From the cell containing the given text, extract its center point as [x, y] coordinate. 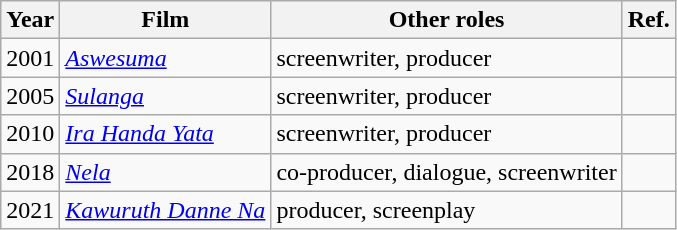
co-producer, dialogue, screenwriter [446, 172]
2018 [30, 172]
2021 [30, 210]
2005 [30, 96]
2010 [30, 134]
Year [30, 20]
Ira Handa Yata [166, 134]
Aswesuma [166, 58]
Film [166, 20]
Nela [166, 172]
Kawuruth Danne Na [166, 210]
Ref. [648, 20]
Sulanga [166, 96]
producer, screenplay [446, 210]
2001 [30, 58]
Other roles [446, 20]
